Output the (X, Y) coordinate of the center of the cell containing the given text.  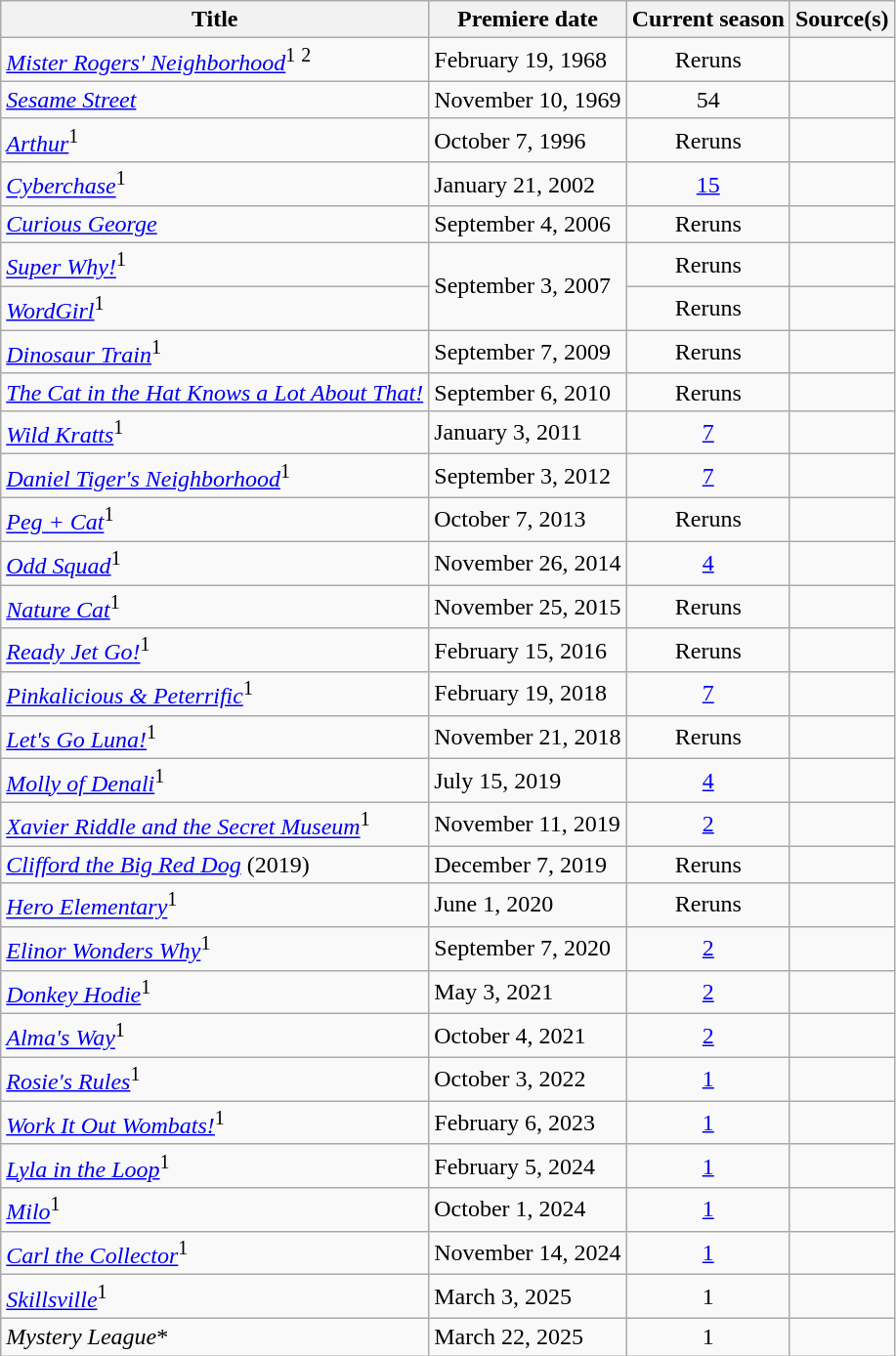
Premiere date (528, 20)
September 6, 2010 (528, 392)
May 3, 2021 (528, 993)
Clifford the Big Red Dog (2019) (215, 865)
November 26, 2014 (528, 563)
Sesame Street (215, 100)
Milo1 (215, 1209)
Alma's Way1 (215, 1036)
Ready Jet Go!1 (215, 651)
WordGirl1 (215, 309)
15 (707, 184)
November 10, 1969 (528, 100)
Odd Squad1 (215, 563)
Work It Out Wombats!1 (215, 1123)
Daniel Tiger's Neighborhood1 (215, 477)
The Cat in the Hat Knows a Lot About That! (215, 392)
Source(s) (842, 20)
June 1, 2020 (528, 905)
October 1, 2024 (528, 1209)
Nature Cat1 (215, 608)
November 14, 2024 (528, 1252)
February 19, 1968 (528, 61)
Molly of Denali1 (215, 782)
January 3, 2011 (528, 432)
Wild Kratts1 (215, 432)
September 3, 2007 (528, 287)
February 6, 2023 (528, 1123)
October 7, 1996 (528, 141)
October 4, 2021 (528, 1036)
Pinkalicious & Peterrific1 (215, 694)
September 7, 2009 (528, 352)
January 21, 2002 (528, 184)
February 5, 2024 (528, 1166)
Rosie's Rules1 (215, 1079)
Current season (707, 20)
February 15, 2016 (528, 651)
Elinor Wonders Why1 (215, 948)
Lyla in the Loop1 (215, 1166)
Let's Go Luna!1 (215, 737)
March 22, 2025 (528, 1336)
Hero Elementary1 (215, 905)
March 3, 2025 (528, 1297)
Carl the Collector1 (215, 1252)
July 15, 2019 (528, 782)
February 19, 2018 (528, 694)
September 4, 2006 (528, 225)
Cyberchase1 (215, 184)
November 21, 2018 (528, 737)
October 3, 2022 (528, 1079)
Skillsville1 (215, 1297)
54 (707, 100)
November 11, 2019 (528, 825)
October 7, 2013 (528, 520)
Dinosaur Train1 (215, 352)
September 7, 2020 (528, 948)
Title (215, 20)
Mystery League* (215, 1336)
November 25, 2015 (528, 608)
Donkey Hodie1 (215, 993)
Mister Rogers' Neighborhood1 2 (215, 61)
Arthur1 (215, 141)
Xavier Riddle and the Secret Museum1 (215, 825)
December 7, 2019 (528, 865)
Super Why!1 (215, 266)
Curious George (215, 225)
September 3, 2012 (528, 477)
Peg + Cat1 (215, 520)
